Pinpoint the cell where the given text exists, returning its (x, y) midpoint coordinate. 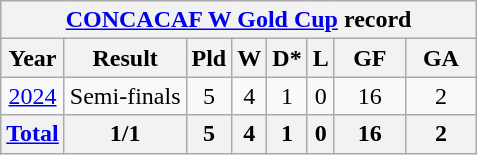
2024 (33, 96)
Pld (209, 58)
GF (370, 58)
D* (287, 58)
CONCACAF W Gold Cup record (239, 20)
Semi-finals (125, 96)
GA (440, 58)
Total (33, 134)
L (320, 58)
Result (125, 58)
Year (33, 58)
1/1 (125, 134)
W (250, 58)
